Identify which cell holds the provided text, then report its [X, Y] central coordinate. 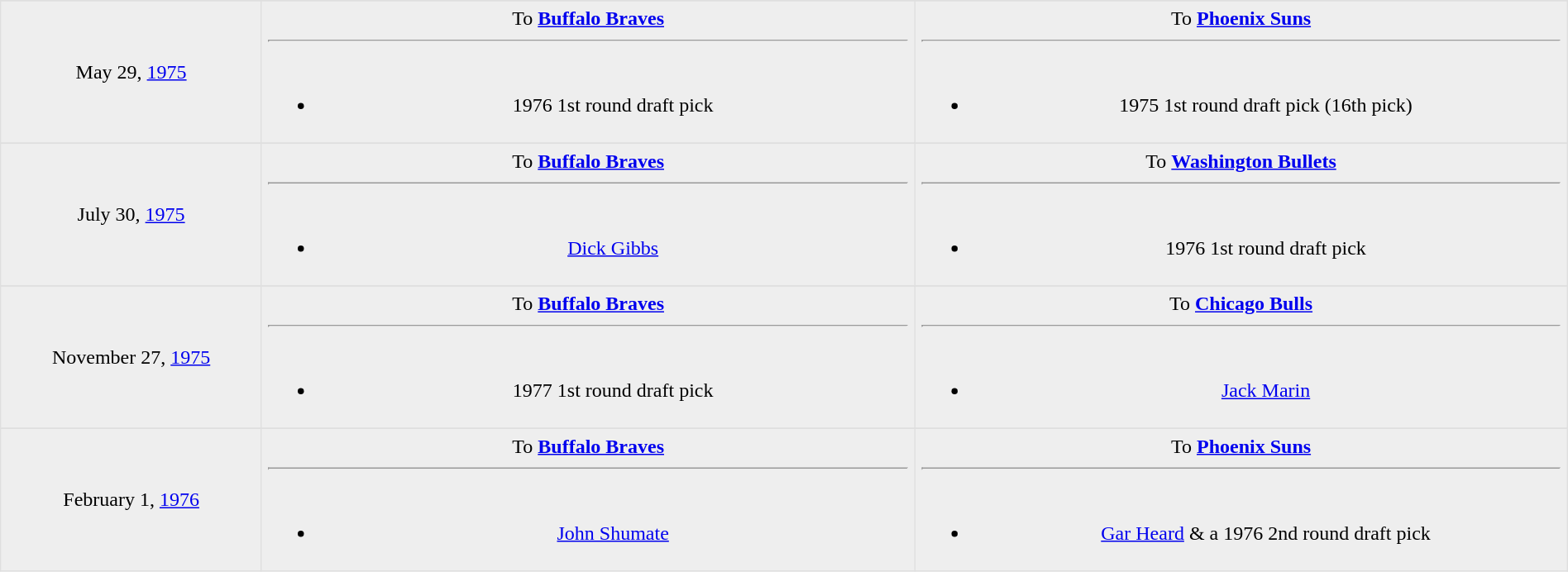
February 1, 1976 [131, 499]
July 30, 1975 [131, 214]
To Phoenix Suns1975 1st round draft pick (16th pick) [1241, 72]
To Washington Bullets1976 1st round draft pick [1241, 214]
To Buffalo Braves1977 1st round draft pick [587, 357]
To Buffalo Braves1976 1st round draft pick [587, 72]
May 29, 1975 [131, 72]
To Phoenix SunsGar Heard & a 1976 2nd round draft pick [1241, 499]
To Buffalo BravesJohn Shumate [587, 499]
To Buffalo BravesDick Gibbs [587, 214]
To Chicago BullsJack Marin [1241, 357]
November 27, 1975 [131, 357]
